Extract the (X, Y) coordinate from the center of the cell holding the provided text.  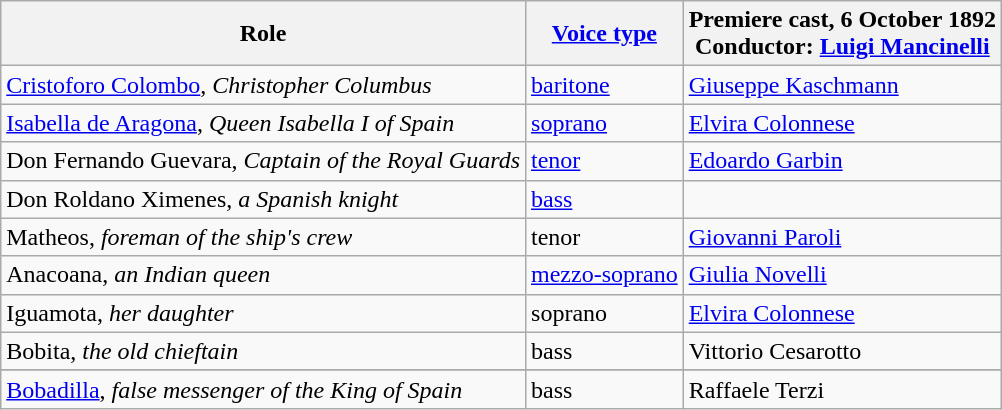
Premiere cast, 6 October 1892Conductor: Luigi Mancinelli (842, 34)
Don Fernando Guevara, Captain of the Royal Guards (264, 161)
baritone (605, 85)
Don Roldano Ximenes, a Spanish knight (264, 199)
Anacoana, an Indian queen (264, 275)
mezzo-soprano (605, 275)
Bobadilla, false messenger of the King of Spain (264, 389)
Iguamota, her daughter (264, 313)
Bobita, the old chieftain (264, 351)
Matheos, foreman of the ship's crew (264, 237)
Edoardo Garbin (842, 161)
Isabella de Aragona, Queen Isabella I of Spain (264, 123)
Giovanni Paroli (842, 237)
Giuseppe Kaschmann (842, 85)
Role (264, 34)
Vittorio Cesarotto (842, 351)
Cristoforo Colombo, Christopher Columbus (264, 85)
Giulia Novelli (842, 275)
Raffaele Terzi (842, 389)
Voice type (605, 34)
